Scan for the cell matching the given text and deliver its [X, Y] coordinate at center. 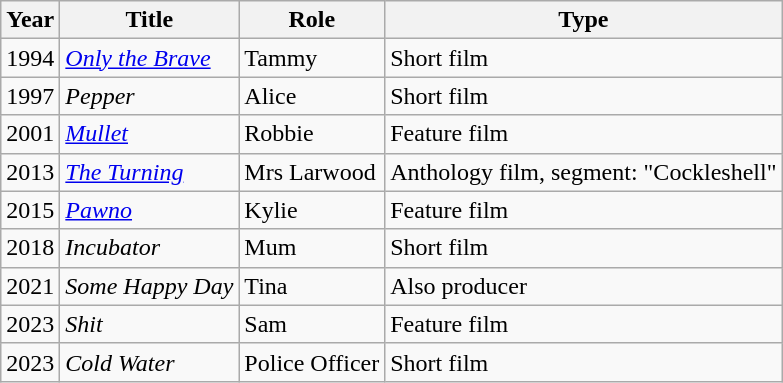
2015 [30, 210]
2001 [30, 134]
2018 [30, 248]
Mullet [150, 134]
1994 [30, 58]
Type [584, 20]
Police Officer [312, 362]
Only the Brave [150, 58]
Also producer [584, 286]
Kylie [312, 210]
Cold Water [150, 362]
Pepper [150, 96]
Tammy [312, 58]
Role [312, 20]
Robbie [312, 134]
Sam [312, 324]
Mrs Larwood [312, 172]
Some Happy Day [150, 286]
Alice [312, 96]
Title [150, 20]
Anthology film, segment: "Cockleshell" [584, 172]
Incubator [150, 248]
The Turning [150, 172]
Shit [150, 324]
2021 [30, 286]
2013 [30, 172]
Mum [312, 248]
Pawno [150, 210]
1997 [30, 96]
Tina [312, 286]
Year [30, 20]
